Locate the cell with the specified text and output its (x, y) center coordinate. 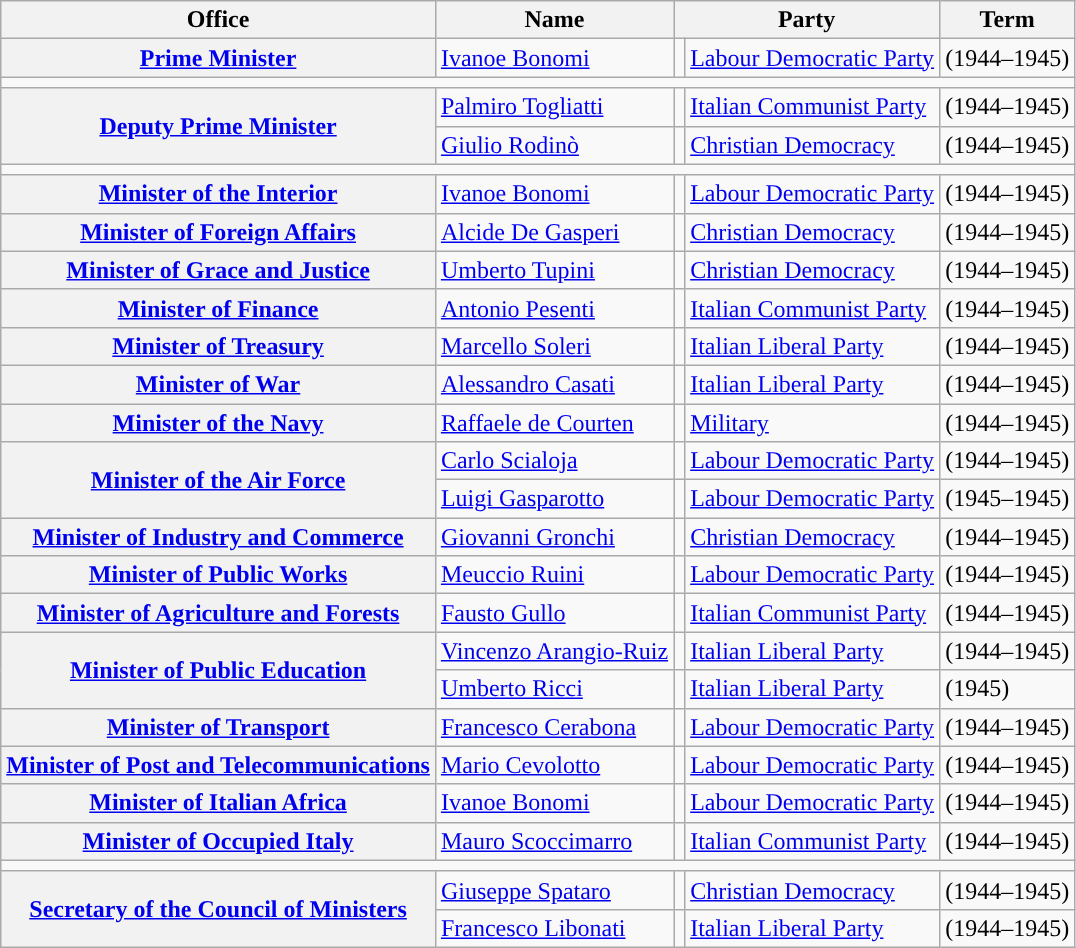
Mauro Scoccimarro (554, 841)
Minister of the Air Force (218, 480)
Minister of Foreign Affairs (218, 232)
Minister of Occupied Italy (218, 841)
Minister of Grace and Justice (218, 270)
Fausto Gullo (554, 613)
Palmiro Togliatti (554, 107)
Minister of the Interior (218, 194)
Carlo Scialoja (554, 461)
Umberto Tupini (554, 270)
Mario Cevolotto (554, 765)
Raffaele de Courten (554, 423)
Minister of Agriculture and Forests (218, 613)
Office (218, 20)
Minister of Industry and Commerce (218, 537)
Marcello Soleri (554, 346)
Term (1008, 20)
Giulio Rodinò (554, 145)
Minister of Public Education (218, 670)
Minister of Post and Telecommunications (218, 765)
Name (554, 20)
Meuccio Ruini (554, 575)
Minister of Treasury (218, 346)
Secretary of the Council of Ministers (218, 909)
Deputy Prime Minister (218, 126)
Francesco Libonati (554, 928)
Alcide De Gasperi (554, 232)
Antonio Pesenti (554, 308)
Prime Minister (218, 58)
Minister of Transport (218, 727)
Giovanni Gronchi (554, 537)
Vincenzo Arangio-Ruiz (554, 651)
Alessandro Casati (554, 384)
Minister of the Navy (218, 423)
Francesco Cerabona (554, 727)
Luigi Gasparotto (554, 499)
Minister of Italian Africa (218, 803)
Minister of Public Works (218, 575)
(1945–1945) (1008, 499)
Giuseppe Spataro (554, 890)
Minister of Finance (218, 308)
(1945) (1008, 689)
Military (812, 423)
Party (807, 20)
Minister of War (218, 384)
Umberto Ricci (554, 689)
